Return (x, y) of the center of cell containing provided text 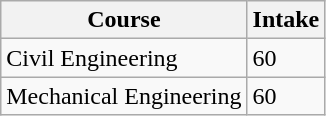
Course (124, 20)
Civil Engineering (124, 58)
Mechanical Engineering (124, 96)
Intake (286, 20)
